Return the (x, y) coordinate for the center point of the cell that contains the specified text.  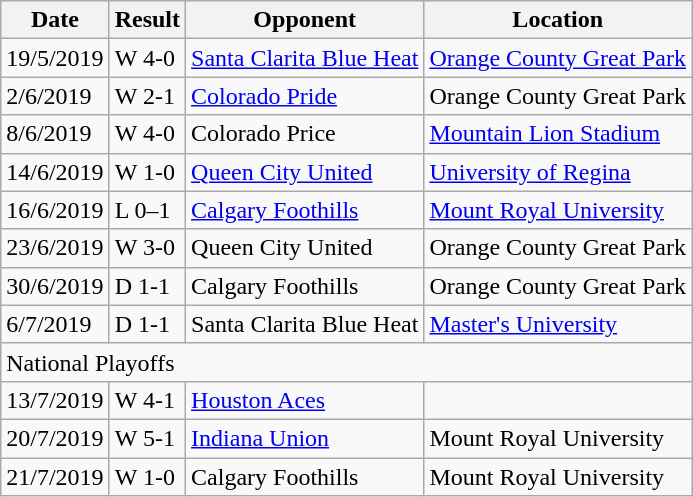
30/6/2019 (55, 286)
21/7/2019 (55, 477)
Location (558, 20)
Houston Aces (305, 400)
Colorado Pride (305, 96)
13/7/2019 (55, 400)
Date (55, 20)
W 3-0 (147, 248)
W 4-1 (147, 400)
W 5-1 (147, 438)
Opponent (305, 20)
L 0–1 (147, 210)
23/6/2019 (55, 248)
14/6/2019 (55, 172)
Master's University (558, 324)
8/6/2019 (55, 134)
Indiana Union (305, 438)
University of Regina (558, 172)
Mountain Lion Stadium (558, 134)
National Playoffs (346, 362)
16/6/2019 (55, 210)
20/7/2019 (55, 438)
2/6/2019 (55, 96)
6/7/2019 (55, 324)
Colorado Price (305, 134)
Result (147, 20)
19/5/2019 (55, 58)
W 2-1 (147, 96)
